Extract the (x, y) coordinate from the center of the cell holding the provided text.  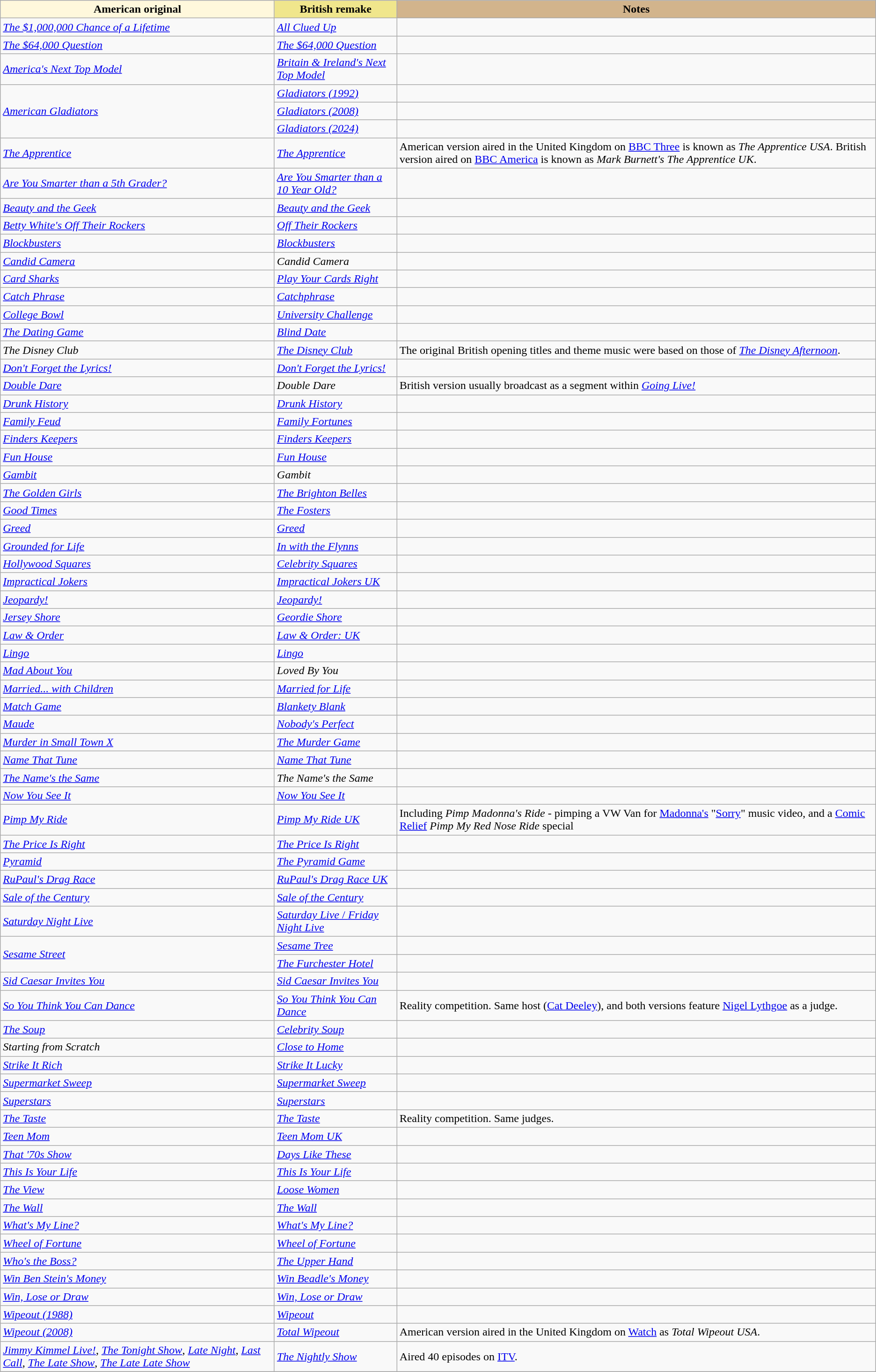
Are You Smarter than a 10 Year Old? (336, 183)
Saturday Live / Friday Night Live (336, 921)
The Murder Game (336, 742)
Jersey Shore (138, 617)
Card Sharks (138, 279)
American version aired in the United Kingdom on Watch as Total Wipeout USA. (636, 1332)
Gladiators (1992) (336, 93)
British version usually broadcast as a segment within Going Live! (636, 386)
The Pyramid Game (336, 862)
Jimmy Kimmel Live!, The Tonight Show, Late Night, Last Call, The Late Show, The Late Late Show (138, 1357)
Grounded for Life (138, 546)
Law & Order (138, 635)
Gladiators (2024) (336, 129)
Teen Mom UK (336, 1136)
Aired 40 episodes on ITV. (636, 1357)
Starting from Scratch (138, 1047)
Match Game (138, 706)
Impractical Jokers UK (336, 582)
Good Times (138, 510)
Family Feud (138, 421)
Days Like These (336, 1154)
Blind Date (336, 332)
Win Beadle's Money (336, 1279)
Total Wipeout (336, 1332)
The Upper Hand (336, 1261)
Family Fortunes (336, 421)
Mad About You (138, 671)
Teen Mom (138, 1136)
Law & Order: UK (336, 635)
America's Next Top Model (138, 69)
The Furchester Hotel (336, 963)
Who's the Boss? (138, 1261)
Loose Women (336, 1190)
Betty White's Off Their Rockers (138, 225)
Notes (636, 9)
Strike It Rich (138, 1065)
Reality competition. Same judges. (636, 1118)
Maude (138, 724)
Play Your Cards Right (336, 279)
The original British opening titles and theme music were based on those of The Disney Afternoon. (636, 350)
RuPaul's Drag Race (138, 880)
Hollywood Squares (138, 564)
Pyramid (138, 862)
The $1,000,000 Chance of a Lifetime (138, 27)
Celebrity Soup (336, 1029)
Wipeout (2008) (138, 1332)
Impractical Jokers (138, 582)
Pimp My Ride (138, 819)
Blankety Blank (336, 706)
University Challenge (336, 315)
Catch Phrase (138, 297)
The Dating Game (138, 332)
Married for Life (336, 689)
Close to Home (336, 1047)
Are You Smarter than a 5th Grader? (138, 183)
The Nightly Show (336, 1357)
Off Their Rockers (336, 225)
Britain & Ireland's Next Top Model (336, 69)
British remake (336, 9)
Pimp My Ride UK (336, 819)
Reality competition. Same host (Cat Deeley), and both versions feature Nigel Lythgoe as a judge. (636, 1005)
Win Ben Stein's Money (138, 1279)
Including Pimp Madonna's Ride - pimping a VW Van for Madonna's "Sorry" music video, and a Comic Relief Pimp My Red Nose Ride special (636, 819)
RuPaul's Drag Race UK (336, 880)
Nobody's Perfect (336, 724)
Murder in Small Town X (138, 742)
Wipeout (336, 1314)
American original (138, 9)
Geordie Shore (336, 617)
Celebrity Squares (336, 564)
College Bowl (138, 315)
Sesame Street (138, 954)
Wipeout (1988) (138, 1314)
The Brighton Belles (336, 492)
That '70s Show (138, 1154)
The Golden Girls (138, 492)
The Fosters (336, 510)
Catchphrase (336, 297)
Saturday Night Live (138, 921)
Strike It Lucky (336, 1065)
Loved By You (336, 671)
Sesame Tree (336, 946)
American Gladiators (138, 111)
In with the Flynns (336, 546)
Gladiators (2008) (336, 111)
All Clued Up (336, 27)
Married... with Children (138, 689)
The View (138, 1190)
The Soup (138, 1029)
